From the cell containing the given text, extract its center point as (x, y) coordinate. 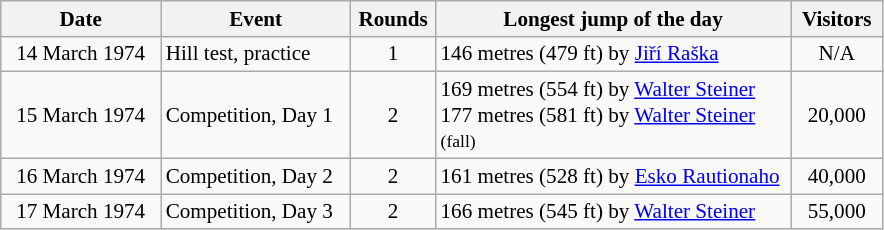
Hill test, practice (256, 54)
Competition, Day 1 (256, 115)
Visitors (836, 18)
1 (394, 54)
Competition, Day 2 (256, 176)
Date (81, 18)
146 metres (479 ft) by Jiří Raška (614, 54)
169 metres (554 ft) by Walter Steiner177 metres (581 ft) by Walter Steiner (fall) (614, 115)
40,000 (836, 176)
14 March 1974 (81, 54)
15 March 1974 (81, 115)
Event (256, 18)
55,000 (836, 212)
16 March 1974 (81, 176)
Rounds (394, 18)
17 March 1974 (81, 212)
N/A (836, 54)
Competition, Day 3 (256, 212)
Longest jump of the day (614, 18)
161 metres (528 ft) by Esko Rautionaho (614, 176)
166 metres (545 ft) by Walter Steiner (614, 212)
20,000 (836, 115)
